For the text-containing cell, return its midpoint in [x, y] coordinate format. 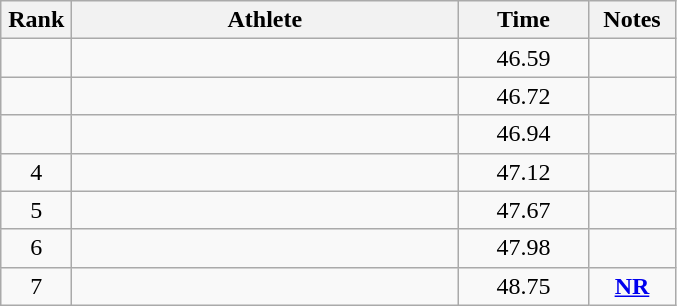
47.67 [524, 210]
46.59 [524, 58]
46.94 [524, 134]
48.75 [524, 286]
Rank [36, 20]
47.98 [524, 248]
47.12 [524, 172]
46.72 [524, 96]
NR [632, 286]
Notes [632, 20]
7 [36, 286]
4 [36, 172]
5 [36, 210]
Athlete [265, 20]
Time [524, 20]
6 [36, 248]
